Search for the cell housing the specified text and yield its [X, Y] center coordinate. 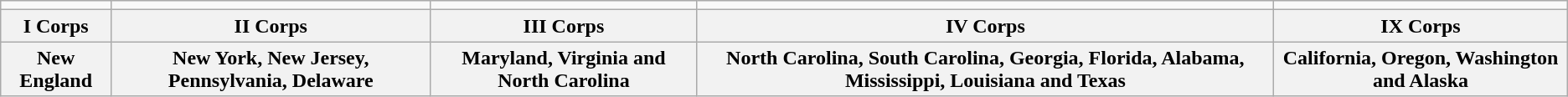
II Corps [271, 26]
IV Corps [985, 26]
IX Corps [1421, 26]
California, Oregon, Washington and Alaska [1421, 69]
Maryland, Virginia and North Carolina [564, 69]
I Corps [56, 26]
III Corps [564, 26]
New England [56, 69]
North Carolina, South Carolina, Georgia, Florida, Alabama, Mississippi, Louisiana and Texas [985, 69]
New York, New Jersey, Pennsylvania, Delaware [271, 69]
